Extract the (x, y) coordinate from the center of the cell holding the provided text.  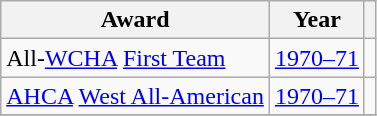
AHCA West All-American (136, 96)
Year (316, 20)
All-WCHA First Team (136, 58)
Award (136, 20)
